Return [x, y] of the center of cell containing provided text 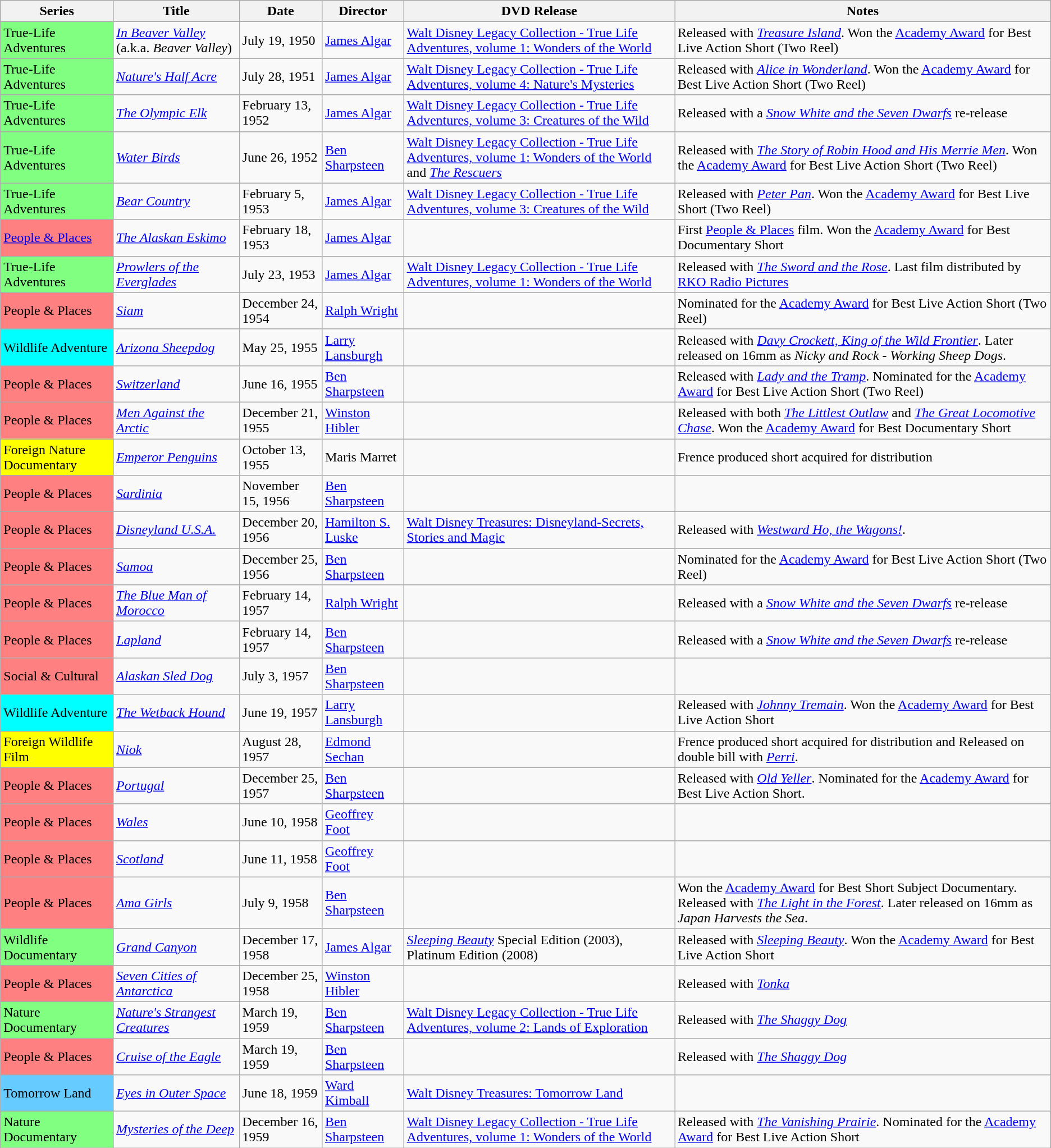
Walt Disney Treasures: Tomorrow Land [539, 1094]
Niok [176, 749]
Wildlife Documentary [57, 946]
The Alaskan Eskimo [176, 238]
Portugal [176, 786]
July 19, 1950 [281, 40]
Ama Girls [176, 903]
Scotland [176, 859]
Sleeping Beauty Special Edition (2003), Platinum Edition (2008) [539, 946]
The Olympic Elk [176, 113]
December 17, 1958 [281, 946]
June 18, 1959 [281, 1094]
Hamilton S. Luske [363, 530]
Released with Tonka [863, 984]
Date [281, 11]
The Wetback Hound [176, 713]
Sardinia [176, 494]
Eyes in Outer Space [176, 1094]
November 15, 1956 [281, 494]
July 9, 1958 [281, 903]
December 25, 1957 [281, 786]
Social & Cultural [57, 676]
Water Birds [176, 157]
December 21, 1955 [281, 420]
Nature's Half Acre [176, 76]
In Beaver Valley (a.k.a. Beaver Valley) [176, 40]
Director [363, 11]
Seven Cities of Antarctica [176, 984]
Released with The Vanishing Prairie. Nominated for the Academy Award for Best Live Action Short [863, 1129]
Disneyland U.S.A. [176, 530]
Mysteries of the Deep [176, 1129]
December 20, 1956 [281, 530]
May 25, 1955 [281, 347]
Walt Disney Legacy Collection - True Life Adventures, volume 4: Nature's Mysteries [539, 76]
The Blue Man of Morocco [176, 603]
Siam [176, 311]
Released with both The Littlest Outlaw and The Great Locomotive Chase. Won the Academy Award for Best Documentary Short [863, 420]
Switzerland [176, 384]
Tomorrow Land [57, 1094]
Released with Lady and the Tramp. Nominated for the Academy Award for Best Live Action Short (Two Reel) [863, 384]
Grand Canyon [176, 946]
Bear Country [176, 201]
Nature's Strangest Creatures [176, 1019]
Series [57, 11]
Maris Marret [363, 457]
Men Against the Arctic [176, 420]
Released with Old Yeller. Nominated for the Academy Award for Best Live Action Short. [863, 786]
Notes [863, 11]
Foreign Nature Documentary [57, 457]
Walt Disney Legacy Collection - True Life Adventures, volume 2: Lands of Exploration [539, 1019]
June 10, 1958 [281, 822]
August 28, 1957 [281, 749]
October 13, 1955 [281, 457]
Edmond Sechan [363, 749]
February 18, 1953 [281, 238]
Foreign Wildlife Film [57, 749]
Released with Sleeping Beauty. Won the Academy Award for Best Live Action Short [863, 946]
June 26, 1952 [281, 157]
July 3, 1957 [281, 676]
Ward Kimball [363, 1094]
December 25, 1958 [281, 984]
Won the Academy Award for Best Short Subject Documentary. Released with The Light in the Forest. Later released on 16mm as Japan Harvests the Sea. [863, 903]
DVD Release [539, 11]
Arizona Sheepdog [176, 347]
July 28, 1951 [281, 76]
December 16, 1959 [281, 1129]
Walt Disney Legacy Collection - True Life Adventures, volume 1: Wonders of the World and The Rescuers [539, 157]
Title [176, 11]
Released with The Story of Robin Hood and His Merrie Men. Won the Academy Award for Best Live Action Short (Two Reel) [863, 157]
Released with Westward Ho, the Wagons!. [863, 530]
Samoa [176, 567]
Released with Johnny Tremain. Won the Academy Award for Best Live Action Short [863, 713]
Released with Peter Pan. Won the Academy Award for Best Live Short (Two Reel) [863, 201]
December 25, 1956 [281, 567]
Released with Treasure Island. Won the Academy Award for Best Live Action Short (Two Reel) [863, 40]
Released with Alice in Wonderland. Won the Academy Award for Best Live Action Short (Two Reel) [863, 76]
Released with Davy Crockett, King of the Wild Frontier. Later released on 16mm as Nicky and Rock - Working Sheep Dogs. [863, 347]
First People & Places film. Won the Academy Award for Best Documentary Short [863, 238]
Released with The Sword and the Rose. Last film distributed by RKO Radio Pictures [863, 274]
February 5, 1953 [281, 201]
December 24, 1954 [281, 311]
Wales [176, 822]
June 16, 1955 [281, 384]
Alaskan Sled Dog [176, 676]
Lapland [176, 640]
Emperor Penguins [176, 457]
February 13, 1952 [281, 113]
Cruise of the Eagle [176, 1056]
July 23, 1953 [281, 274]
Prowlers of the Everglades [176, 274]
Frence produced short acquired for distribution [863, 457]
Frence produced short acquired for distribution and Released on double bill with Perri. [863, 749]
June 19, 1957 [281, 713]
June 11, 1958 [281, 859]
Walt Disney Treasures: Disneyland-Secrets, Stories and Magic [539, 530]
